Capture the cell that displays the provided text and extract its [X, Y] central coordinate. 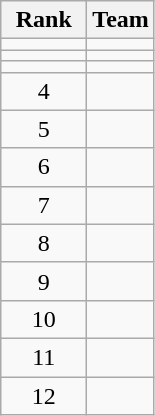
7 [44, 205]
9 [44, 281]
5 [44, 129]
6 [44, 167]
Rank [44, 20]
4 [44, 91]
8 [44, 243]
12 [44, 395]
11 [44, 357]
Team [121, 20]
10 [44, 319]
